Identify which cell holds the provided text, then report its [x, y] central coordinate. 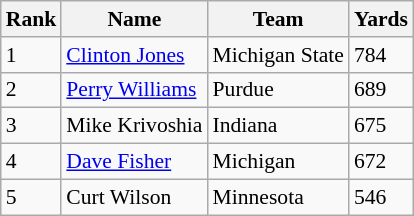
2 [32, 90]
Yards [381, 19]
546 [381, 197]
672 [381, 162]
Rank [32, 19]
Curt Wilson [134, 197]
3 [32, 126]
Clinton Jones [134, 55]
1 [32, 55]
Dave Fisher [134, 162]
675 [381, 126]
Mike Krivoshia [134, 126]
4 [32, 162]
784 [381, 55]
Name [134, 19]
Team [278, 19]
Perry Williams [134, 90]
Minnesota [278, 197]
Purdue [278, 90]
Michigan [278, 162]
Michigan State [278, 55]
Indiana [278, 126]
689 [381, 90]
5 [32, 197]
